Output the (x, y) coordinate of the center of the cell containing the given text.  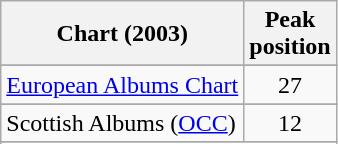
European Albums Chart (122, 85)
Chart (2003) (122, 34)
12 (290, 123)
Peakposition (290, 34)
Scottish Albums (OCC) (122, 123)
27 (290, 85)
